Find where the given text appears and provide that cell's center as [X, Y] coordinate. 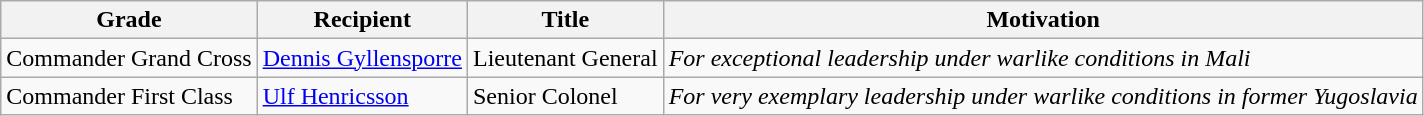
Ulf Henricsson [362, 96]
For very exemplary leadership under warlike conditions in former Yugoslavia [1043, 96]
Commander First Class [129, 96]
Grade [129, 20]
Title [565, 20]
Lieutenant General [565, 58]
Senior Colonel [565, 96]
For exceptional leadership under warlike conditions in Mali [1043, 58]
Dennis Gyllensporre [362, 58]
Commander Grand Cross [129, 58]
Motivation [1043, 20]
Recipient [362, 20]
